Extract the (x, y) coordinate from the center of the cell holding the provided text.  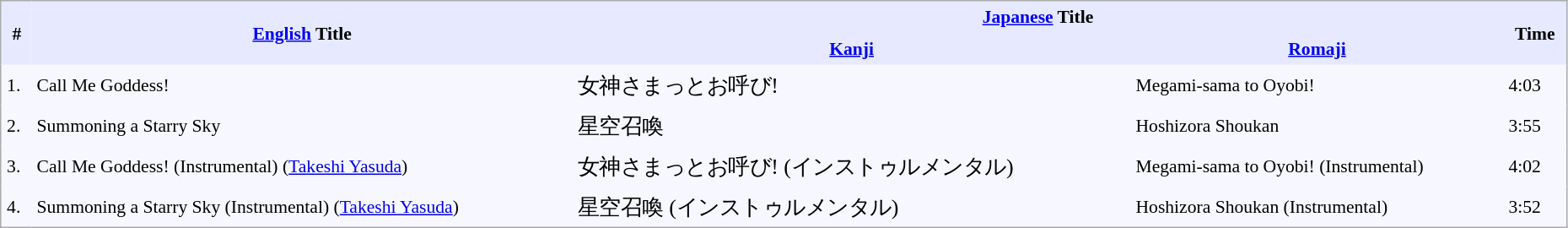
Call Me Goddess! (Instrumental) (Takeshi Yasuda) (302, 166)
Hoshizora Shoukan (Instrumental) (1317, 206)
4:03 (1535, 84)
# (16, 33)
Kanji (852, 49)
女神さまっとお呼び! (852, 84)
3. (16, 166)
4:02 (1535, 166)
Megami-sama to Oyobi! (Instrumental) (1317, 166)
Summoning a Starry Sky (302, 125)
3:52 (1535, 206)
Hoshizora Shoukan (1317, 125)
Time (1535, 33)
Call Me Goddess! (302, 84)
Megami-sama to Oyobi! (1317, 84)
1. (16, 84)
星空召喚 (インストゥルメンタル) (852, 206)
Summoning a Starry Sky (Instrumental) (Takeshi Yasuda) (302, 206)
3:55 (1535, 125)
2. (16, 125)
Japanese Title (1038, 17)
English Title (302, 33)
女神さまっとお呼び! (インストゥルメンタル) (852, 166)
Romaji (1317, 49)
星空召喚 (852, 125)
4. (16, 206)
